Search for the cell housing the specified text and yield its [X, Y] center coordinate. 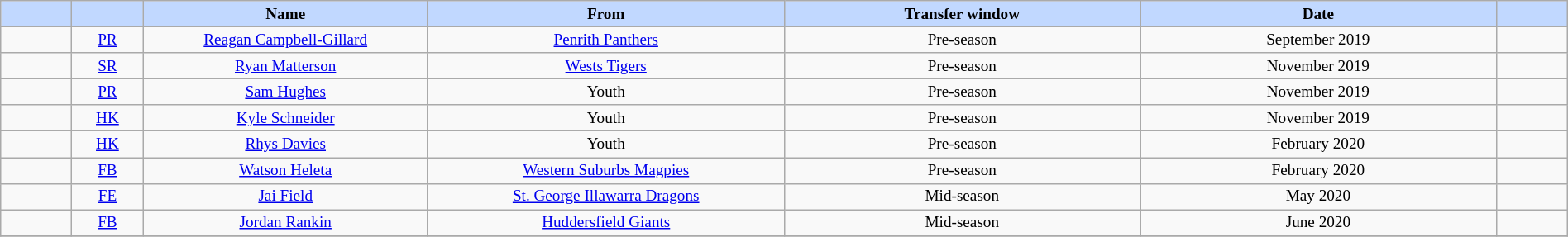
Rhys Davies [285, 145]
May 2020 [1318, 197]
Sam Hughes [285, 92]
Western Suburbs Magpies [605, 170]
SR [108, 66]
Jordan Rankin [285, 223]
September 2019 [1318, 40]
Jai Field [285, 197]
Huddersfield Giants [605, 223]
Wests Tigers [605, 66]
Penrith Panthers [605, 40]
Date [1318, 14]
June 2020 [1318, 223]
From [605, 14]
Ryan Matterson [285, 66]
Watson Heleta [285, 170]
Transfer window [963, 14]
Reagan Campbell-Gillard [285, 40]
Kyle Schneider [285, 118]
FE [108, 197]
St. George Illawarra Dragons [605, 197]
Name [285, 14]
